Determine the (X, Y) coordinate at the center of the cell enclosing the given text.  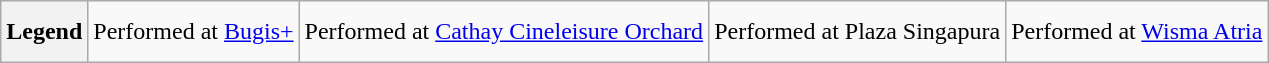
Performed at Wisma Atria (1137, 32)
Performed at Cathay Cineleisure Orchard (504, 32)
Legend (44, 32)
Performed at Plaza Singapura (858, 32)
Performed at Bugis+ (194, 32)
